Return (X, Y) of the center of cell containing provided text 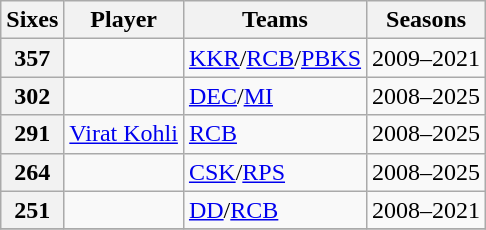
Virat Kohli (124, 134)
2009–2021 (426, 58)
CSK/RPS (274, 172)
Sixes (32, 20)
357 (32, 58)
Player (124, 20)
302 (32, 96)
2008–2021 (426, 210)
RCB (274, 134)
291 (32, 134)
DEC/MI (274, 96)
264 (32, 172)
KKR/RCB/PBKS (274, 58)
Teams (274, 20)
251 (32, 210)
Seasons (426, 20)
DD/RCB (274, 210)
